Output the (x, y) coordinate of the center of the cell containing the given text.  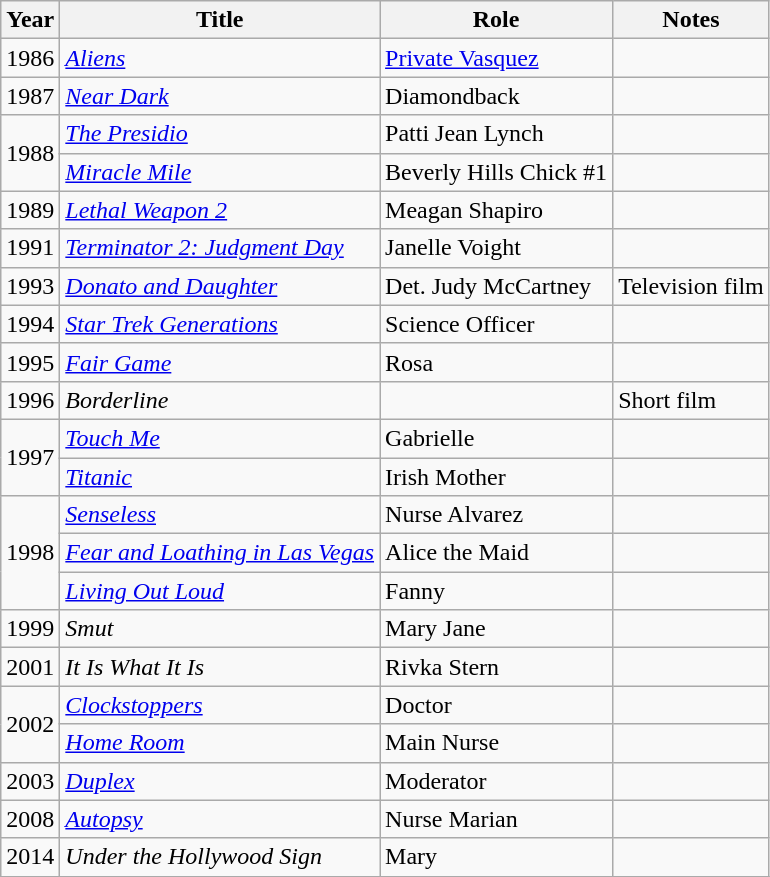
Doctor (496, 705)
The Presidio (220, 134)
Role (496, 20)
Science Officer (496, 324)
Under the Hollywood Sign (220, 857)
2003 (30, 781)
Home Room (220, 743)
Near Dark (220, 96)
Fear and Loathing in Las Vegas (220, 553)
1995 (30, 362)
2014 (30, 857)
Fanny (496, 591)
1997 (30, 457)
Touch Me (220, 438)
Year (30, 20)
1986 (30, 58)
Titanic (220, 477)
Janelle Voight (496, 248)
Det. Judy McCartney (496, 286)
It Is What It Is (220, 667)
2008 (30, 819)
Television film (692, 286)
Star Trek Generations (220, 324)
Short film (692, 400)
Private Vasquez (496, 58)
Irish Mother (496, 477)
Fair Game (220, 362)
Living Out Loud (220, 591)
1989 (30, 210)
Miracle Mile (220, 172)
1994 (30, 324)
Lethal Weapon 2 (220, 210)
Borderline (220, 400)
Aliens (220, 58)
Mary Jane (496, 629)
Terminator 2: Judgment Day (220, 248)
Nurse Alvarez (496, 515)
Clockstoppers (220, 705)
Diamondback (496, 96)
1999 (30, 629)
Autopsy (220, 819)
Rosa (496, 362)
2001 (30, 667)
Title (220, 20)
2002 (30, 724)
Beverly Hills Chick #1 (496, 172)
1993 (30, 286)
Patti Jean Lynch (496, 134)
Main Nurse (496, 743)
Donato and Daughter (220, 286)
Duplex (220, 781)
Mary (496, 857)
1996 (30, 400)
Moderator (496, 781)
Meagan Shapiro (496, 210)
Nurse Marian (496, 819)
1987 (30, 96)
1988 (30, 153)
Gabrielle (496, 438)
Smut (220, 629)
1998 (30, 553)
Rivka Stern (496, 667)
Alice the Maid (496, 553)
1991 (30, 248)
Senseless (220, 515)
Notes (692, 20)
